Identify which cell holds the provided text, then report its (x, y) central coordinate. 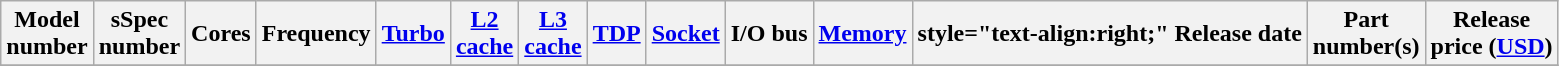
TDP (616, 34)
Partnumber(s) (1366, 34)
Cores (222, 34)
sSpecnumber (139, 34)
Memory (862, 34)
I/O bus (769, 34)
L3cache (553, 34)
Releaseprice (USD) (1492, 34)
style="text-align:right;" Release date (1110, 34)
Modelnumber (47, 34)
L2cache (484, 34)
Socket (686, 34)
Turbo (413, 34)
Frequency (316, 34)
